Detect which cell encompasses the target text, then output its [X, Y] center coordinate. 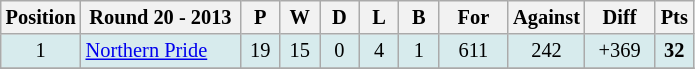
+369 [620, 51]
Round 20 - 2013 [161, 17]
242 [546, 51]
Northern Pride [161, 51]
P [260, 17]
Against [546, 17]
611 [474, 51]
4 [379, 51]
32 [674, 51]
B [419, 17]
D [340, 17]
Position [41, 17]
Diff [620, 17]
L [379, 17]
W [300, 17]
For [474, 17]
15 [300, 51]
0 [340, 51]
Pts [674, 17]
19 [260, 51]
